Extract the (X, Y) coordinate from the center of the cell holding the provided text.  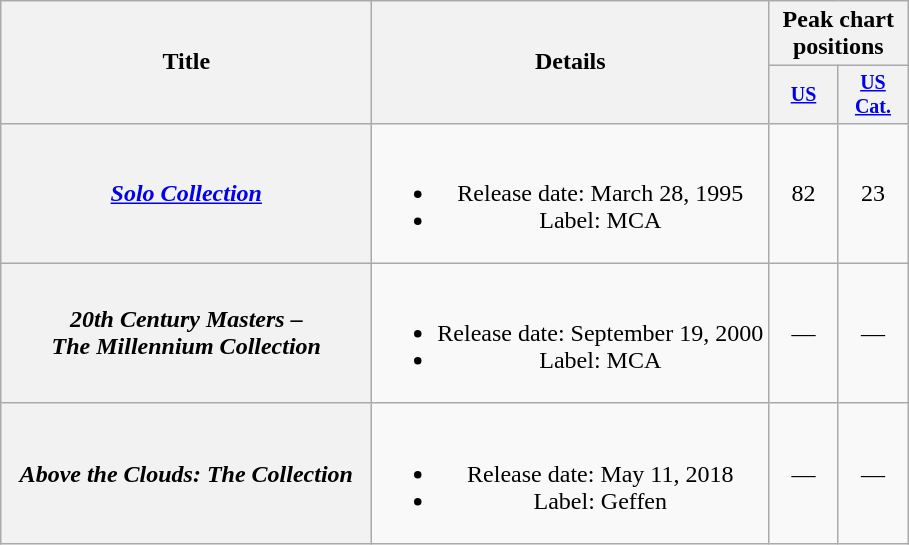
Release date: September 19, 2000Label: MCA (570, 333)
Title (186, 62)
Release date: March 28, 1995Label: MCA (570, 193)
Details (570, 62)
Peak chart positions (838, 34)
USCat. (872, 94)
23 (872, 193)
20th Century Masters – The Millennium Collection (186, 333)
Solo Collection (186, 193)
Release date: May 11, 2018Label: Geffen (570, 473)
Above the Clouds: The Collection (186, 473)
US (804, 94)
82 (804, 193)
